From the cell containing the given text, extract its center point as (X, Y) coordinate. 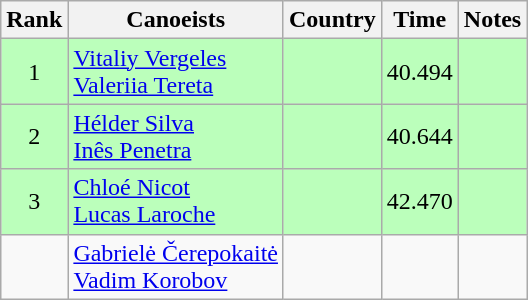
42.470 (420, 202)
Vitaliy VergelesValeriia Tereta (176, 72)
Country (332, 20)
Gabrielė ČerepokaitėVadim Korobov (176, 266)
1 (34, 72)
40.644 (420, 136)
Canoeists (176, 20)
Notes (492, 20)
40.494 (420, 72)
Rank (34, 20)
Chloé NicotLucas Laroche (176, 202)
3 (34, 202)
2 (34, 136)
Hélder SilvaInês Penetra (176, 136)
Time (420, 20)
